Locate the cell with the specified text and output its (x, y) center coordinate. 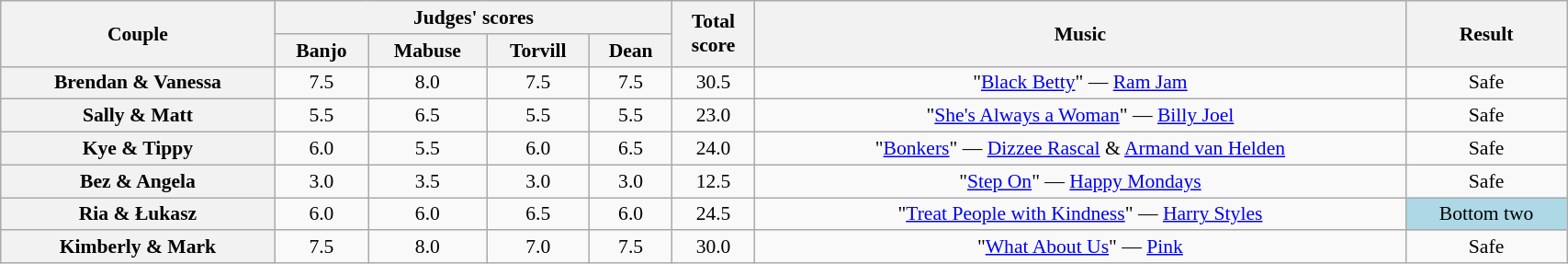
30.0 (714, 247)
Dean (630, 51)
"She's Always a Woman" — Billy Joel (1080, 116)
23.0 (714, 116)
7.0 (538, 247)
Torvill (538, 51)
Result (1486, 33)
Ria & Łukasz (138, 214)
Brendan & Vanessa (138, 83)
Kimberly & Mark (138, 247)
Kye & Tippy (138, 149)
30.5 (714, 83)
Couple (138, 33)
"Step On" — Happy Mondays (1080, 181)
Music (1080, 33)
24.0 (714, 149)
"What About Us" — Pink (1080, 247)
Bez & Angela (138, 181)
Sally & Matt (138, 116)
"Black Betty" — Ram Jam (1080, 83)
Banjo (321, 51)
12.5 (714, 181)
Mabuse (428, 51)
Judges' scores (474, 17)
"Treat People with Kindness" — Harry Styles (1080, 214)
3.5 (428, 181)
Totalscore (714, 33)
Bottom two (1486, 214)
"Bonkers" — Dizzee Rascal & Armand van Helden (1080, 149)
24.5 (714, 214)
